Determine the (x, y) coordinate at the center of the cell enclosing the given text.  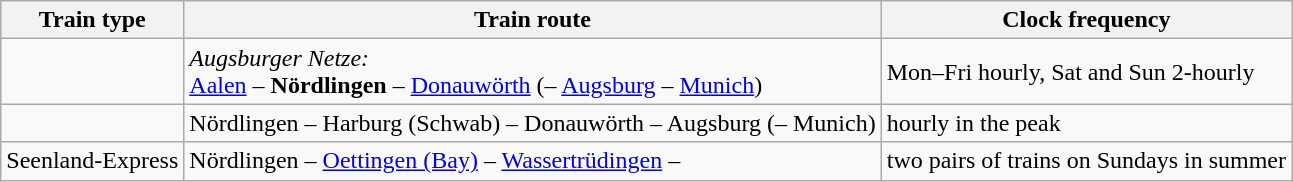
Seenland-Express (92, 161)
Nördlingen – Harburg (Schwab) – Donauwörth – Augsburg (– Munich) (532, 123)
hourly in the peak (1086, 123)
Train route (532, 20)
Nördlingen – Oettingen (Bay) – Wassertrüdingen – (532, 161)
Clock frequency (1086, 20)
Train type (92, 20)
Mon–Fri hourly, Sat and Sun 2-hourly (1086, 72)
two pairs of trains on Sundays in summer (1086, 161)
Augsburger Netze:Aalen – Nördlingen – Donauwörth (– Augsburg – Munich) (532, 72)
